Locate the cell with the specified text and output its (X, Y) center coordinate. 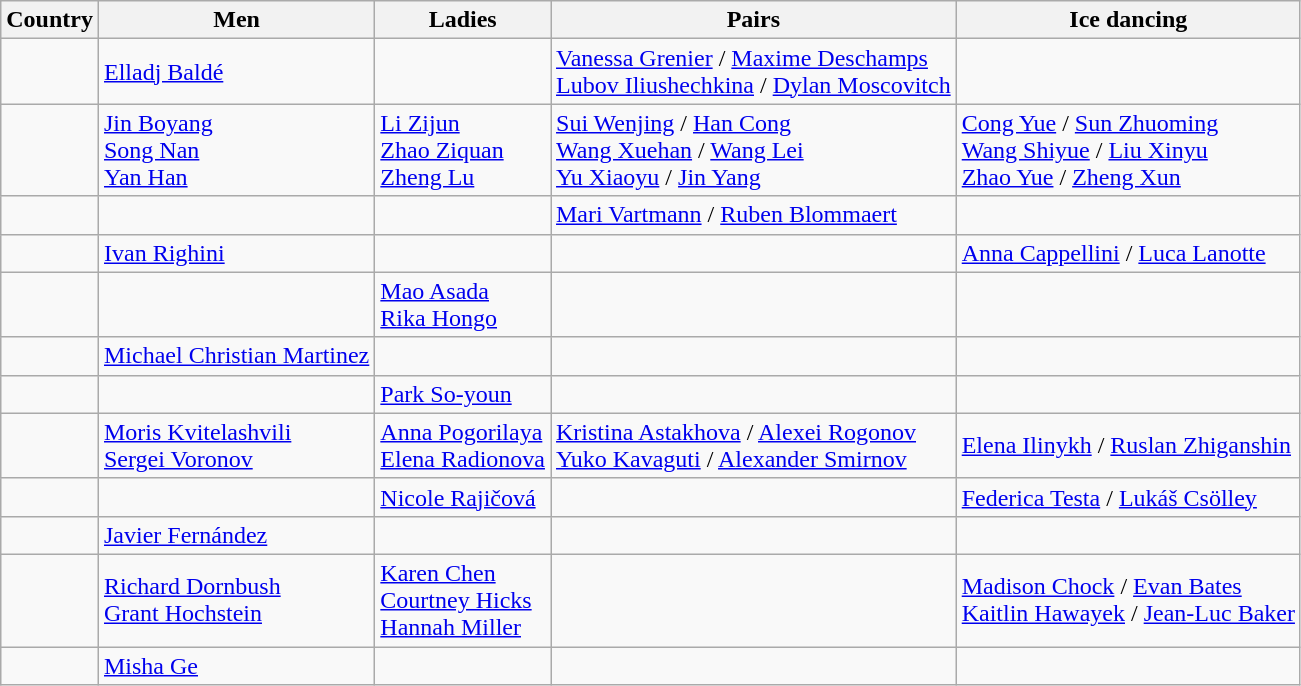
Pairs (753, 20)
Javier Fernández (236, 535)
Elladj Baldé (236, 72)
Kristina Astakhova / Alexei Rogonov Yuko Kavaguti / Alexander Smirnov (753, 446)
Jin Boyang Song Nan Yan Han (236, 150)
Ivan Righini (236, 253)
Misha Ge (236, 665)
Men (236, 20)
Nicole Rajičová (463, 497)
Park So-youn (463, 394)
Ice dancing (1128, 20)
Karen Chen Courtney Hicks Hannah Miller (463, 600)
Li Zijun Zhao Ziquan Zheng Lu (463, 150)
Cong Yue / Sun Zhuoming Wang Shiyue / Liu Xinyu Zhao Yue / Zheng Xun (1128, 150)
Richard Dornbush Grant Hochstein (236, 600)
Moris Kvitelashvili Sergei Voronov (236, 446)
Mari Vartmann / Ruben Blommaert (753, 215)
Ladies (463, 20)
Michael Christian Martinez (236, 356)
Federica Testa / Lukáš Csölley (1128, 497)
Anna Cappellini / Luca Lanotte (1128, 253)
Mao Asada Rika Hongo (463, 304)
Country (50, 20)
Sui Wenjing / Han Cong Wang Xuehan / Wang Lei Yu Xiaoyu / Jin Yang (753, 150)
Anna Pogorilaya Elena Radionova (463, 446)
Madison Chock / Evan Bates Kaitlin Hawayek / Jean-Luc Baker (1128, 600)
Elena Ilinykh / Ruslan Zhiganshin (1128, 446)
Vanessa Grenier / Maxime Deschamps Lubov Iliushechkina / Dylan Moscovitch (753, 72)
